Identify which cell holds the provided text, then report its [x, y] central coordinate. 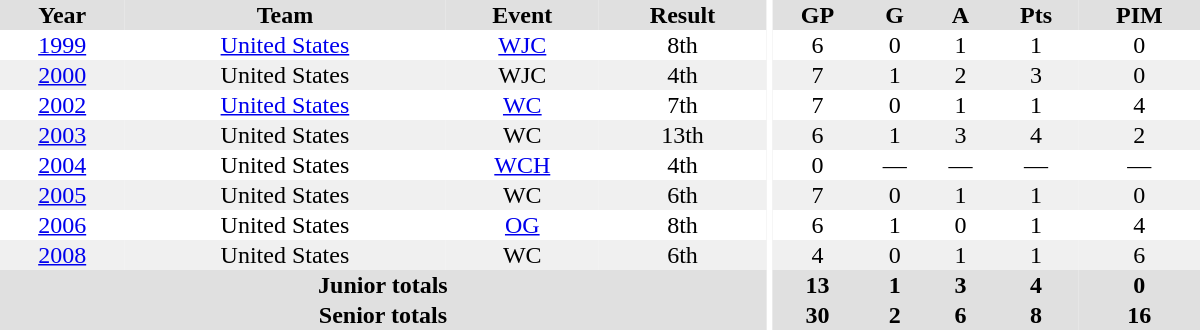
8 [1036, 315]
G [895, 15]
30 [818, 315]
2002 [62, 105]
16 [1140, 315]
2004 [62, 165]
2000 [62, 75]
Team [284, 15]
2008 [62, 255]
A [961, 15]
Year [62, 15]
Pts [1036, 15]
2003 [62, 135]
Senior totals [383, 315]
WCH [522, 165]
Event [522, 15]
1999 [62, 45]
Result [682, 15]
2005 [62, 195]
13th [682, 135]
Junior totals [383, 285]
13 [818, 285]
2006 [62, 225]
PIM [1140, 15]
7th [682, 105]
OG [522, 225]
GP [818, 15]
